Output the [X, Y] coordinate of the center of the cell containing the given text.  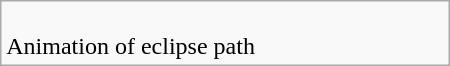
Animation of eclipse path [225, 34]
